Detect which cell encompasses the target text, then output its (X, Y) center coordinate. 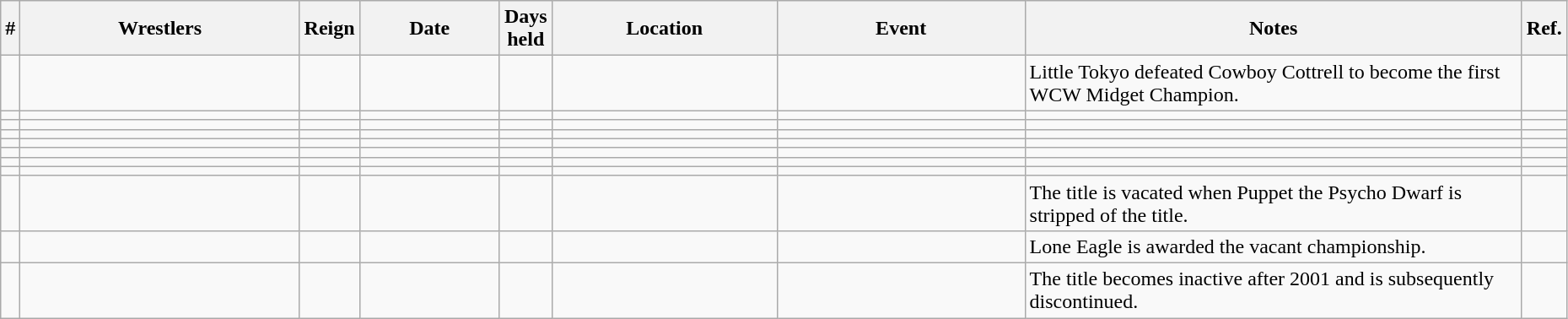
Event (901, 29)
Date (429, 29)
The title becomes inactive after 2001 and is subsequently discontinued. (1274, 290)
Wrestlers (160, 29)
Location (665, 29)
Reign (329, 29)
# (10, 29)
Ref. (1544, 29)
Lone Eagle is awarded the vacant championship. (1274, 246)
Little Tokyo defeated Cowboy Cottrell to become the first WCW Midget Champion. (1274, 83)
Daysheld (525, 29)
Notes (1274, 29)
The title is vacated when Puppet the Psycho Dwarf is stripped of the title. (1274, 203)
